Detect which cell encompasses the target text, then output its (X, Y) center coordinate. 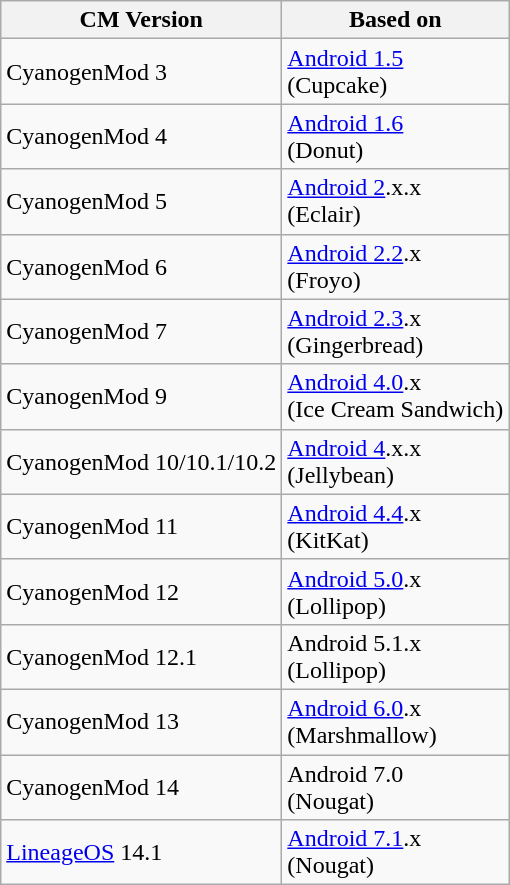
Android 1.5(Cupcake) (396, 72)
CyanogenMod 10/10.1/10.2 (142, 462)
Android 7.0(Nougat) (396, 786)
CyanogenMod 7 (142, 332)
CyanogenMod 6 (142, 266)
CyanogenMod 9 (142, 396)
Android 1.6(Donut) (396, 136)
Android 2.2.x(Froyo) (396, 266)
CyanogenMod 13 (142, 722)
CyanogenMod 11 (142, 526)
Android 5.0.x(Lollipop) (396, 592)
Based on (396, 20)
Android 7.1.x(Nougat) (396, 852)
Android 4.x.x(Jellybean) (396, 462)
CyanogenMod 12 (142, 592)
Android 6.0.x(Marshmallow) (396, 722)
CM Version (142, 20)
Android 2.3.x(Gingerbread) (396, 332)
Android 4.4.x(KitKat) (396, 526)
CyanogenMod 12.1 (142, 656)
Android 4.0.x(Ice Cream Sandwich) (396, 396)
Android 2.x.x(Eclair) (396, 202)
CyanogenMod 14 (142, 786)
CyanogenMod 5 (142, 202)
LineageOS 14.1 (142, 852)
CyanogenMod 4 (142, 136)
Android 5.1.x(Lollipop) (396, 656)
CyanogenMod 3 (142, 72)
